Provide the (X, Y) coordinate of the cell's center where the given text is located.  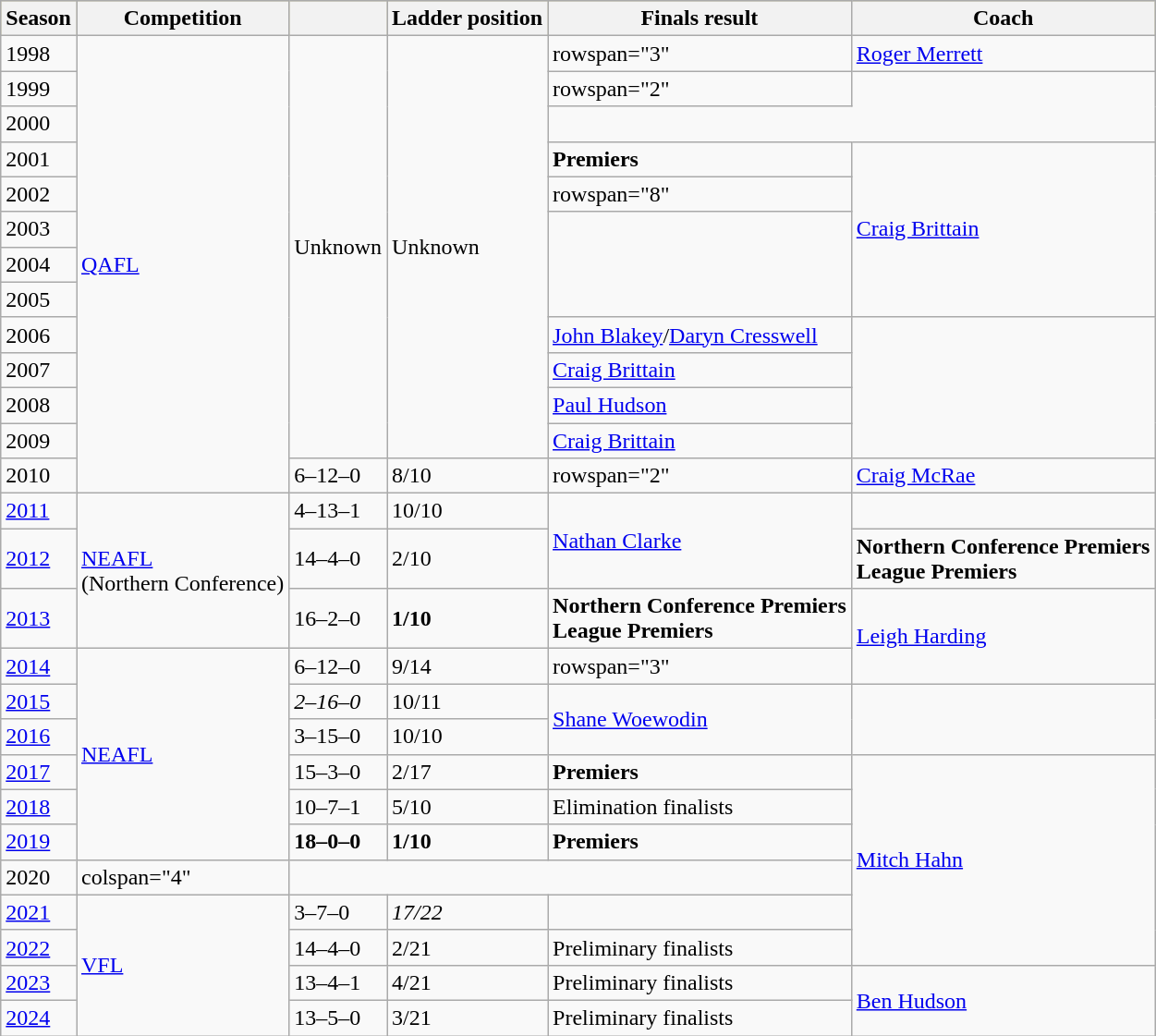
2010 (39, 476)
1999 (39, 89)
Season (39, 18)
4/21 (468, 982)
2006 (39, 335)
13–4–1 (338, 982)
2/17 (468, 772)
2015 (39, 701)
John Blakey/Daryn Cresswell (700, 335)
2017 (39, 772)
2018 (39, 807)
Ladder position (468, 18)
2001 (39, 159)
2023 (39, 982)
2011 (39, 511)
10–7–1 (338, 807)
4–13–1 (338, 511)
2003 (39, 229)
Coach (1004, 18)
17/22 (468, 912)
8/10 (468, 476)
2005 (39, 299)
2016 (39, 737)
2013 (39, 619)
VFL (182, 965)
2020 (39, 877)
Nathan Clarke (700, 542)
Mitch Hahn (1004, 859)
Paul Hudson (700, 405)
Elimination finalists (700, 807)
15–3–0 (338, 772)
2008 (39, 405)
2/21 (468, 947)
Craig McRae (1004, 476)
2007 (39, 370)
1998 (39, 54)
Shane Woewodin (700, 719)
16–2–0 (338, 619)
2000 (39, 124)
10/11 (468, 701)
2014 (39, 666)
Roger Merrett (1004, 54)
2002 (39, 194)
2019 (39, 842)
13–5–0 (338, 1018)
5/10 (468, 807)
NEAFL (182, 754)
Finals result (700, 18)
18–0–0 (338, 842)
9/14 (468, 666)
2009 (39, 441)
NEAFL(Northern Conference) (182, 571)
rowspan="8" (700, 194)
2004 (39, 264)
Competition (182, 18)
2021 (39, 912)
2012 (39, 558)
2024 (39, 1018)
2–16–0 (338, 701)
colspan="4" (182, 877)
Leigh Harding (1004, 636)
3/21 (468, 1018)
3–7–0 (338, 912)
Ben Hudson (1004, 1000)
2/10 (468, 558)
QAFL (182, 264)
3–15–0 (338, 737)
2022 (39, 947)
